Detect which cell encompasses the target text, then output its (x, y) center coordinate. 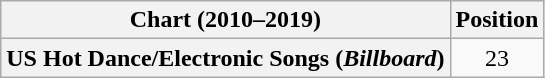
Chart (2010–2019) (226, 20)
US Hot Dance/Electronic Songs (Billboard) (226, 58)
Position (497, 20)
23 (497, 58)
